Return [X, Y] of the center of cell containing provided text 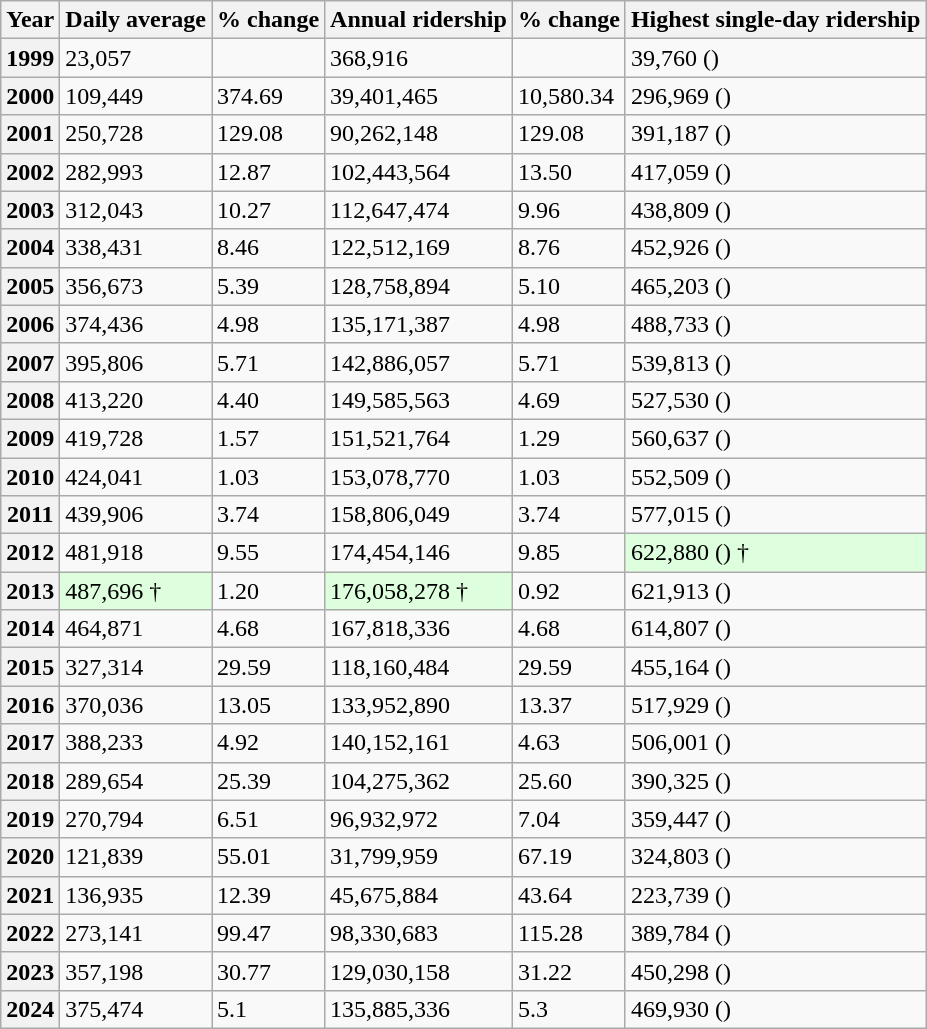
55.01 [268, 857]
25.39 [268, 781]
391,187 () [775, 134]
149,585,563 [419, 400]
13.37 [568, 705]
67.19 [568, 857]
273,141 [136, 933]
614,807 () [775, 629]
327,314 [136, 667]
2024 [30, 1009]
464,871 [136, 629]
452,926 () [775, 248]
2023 [30, 971]
368,916 [419, 58]
488,733 () [775, 324]
487,696 † [136, 591]
12.39 [268, 895]
176,058,278 † [419, 591]
99.47 [268, 933]
296,969 () [775, 96]
174,454,146 [419, 553]
413,220 [136, 400]
109,449 [136, 96]
112,647,474 [419, 210]
4.92 [268, 743]
4.69 [568, 400]
23,057 [136, 58]
439,906 [136, 515]
10,580.34 [568, 96]
2021 [30, 895]
552,509 () [775, 477]
9.96 [568, 210]
104,275,362 [419, 781]
121,839 [136, 857]
359,447 () [775, 819]
151,521,764 [419, 438]
5.3 [568, 1009]
2022 [30, 933]
Daily average [136, 20]
133,952,890 [419, 705]
282,993 [136, 172]
417,059 () [775, 172]
25.60 [568, 781]
9.55 [268, 553]
2005 [30, 286]
2014 [30, 629]
115.28 [568, 933]
118,160,484 [419, 667]
31,799,959 [419, 857]
142,886,057 [419, 362]
140,152,161 [419, 743]
312,043 [136, 210]
158,806,049 [419, 515]
2013 [30, 591]
128,758,894 [419, 286]
2002 [30, 172]
30.77 [268, 971]
506,001 () [775, 743]
8.46 [268, 248]
Highest single-day ridership [775, 20]
9.85 [568, 553]
374.69 [268, 96]
374,436 [136, 324]
2004 [30, 248]
Year [30, 20]
357,198 [136, 971]
102,443,564 [419, 172]
135,885,336 [419, 1009]
0.92 [568, 591]
2011 [30, 515]
438,809 () [775, 210]
223,739 () [775, 895]
2008 [30, 400]
539,813 () [775, 362]
2020 [30, 857]
465,203 () [775, 286]
2018 [30, 781]
388,233 [136, 743]
2015 [30, 667]
370,036 [136, 705]
2019 [30, 819]
1.29 [568, 438]
Annual ridership [419, 20]
455,164 () [775, 667]
469,930 () [775, 1009]
153,078,770 [419, 477]
96,932,972 [419, 819]
2009 [30, 438]
129,030,158 [419, 971]
481,918 [136, 553]
4.63 [568, 743]
527,530 () [775, 400]
6.51 [268, 819]
389,784 () [775, 933]
2001 [30, 134]
98,330,683 [419, 933]
39,760 () [775, 58]
1.57 [268, 438]
450,298 () [775, 971]
135,171,387 [419, 324]
2003 [30, 210]
31.22 [568, 971]
2012 [30, 553]
622,880 () † [775, 553]
390,325 () [775, 781]
419,728 [136, 438]
122,512,169 [419, 248]
5.10 [568, 286]
2007 [30, 362]
43.64 [568, 895]
5.39 [268, 286]
8.76 [568, 248]
324,803 () [775, 857]
2010 [30, 477]
45,675,884 [419, 895]
250,728 [136, 134]
5.1 [268, 1009]
136,935 [136, 895]
10.27 [268, 210]
356,673 [136, 286]
577,015 () [775, 515]
1.20 [268, 591]
375,474 [136, 1009]
12.87 [268, 172]
395,806 [136, 362]
338,431 [136, 248]
39,401,465 [419, 96]
13.05 [268, 705]
167,818,336 [419, 629]
517,929 () [775, 705]
1999 [30, 58]
2000 [30, 96]
7.04 [568, 819]
621,913 () [775, 591]
13.50 [568, 172]
289,654 [136, 781]
90,262,148 [419, 134]
424,041 [136, 477]
2017 [30, 743]
2006 [30, 324]
270,794 [136, 819]
560,637 () [775, 438]
2016 [30, 705]
4.40 [268, 400]
